Determine the (x, y) coordinate at the center of the cell enclosing the given text.  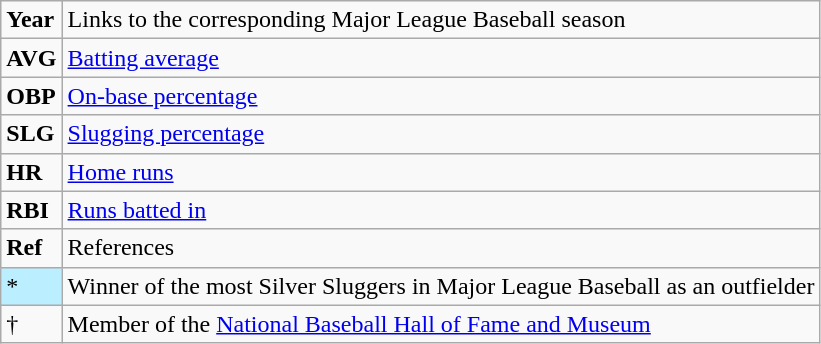
Year (32, 20)
References (441, 248)
OBP (32, 96)
† (32, 324)
Links to the corresponding Major League Baseball season (441, 20)
On-base percentage (441, 96)
HR (32, 172)
Ref (32, 248)
Runs batted in (441, 210)
AVG (32, 58)
Home runs (441, 172)
Batting average (441, 58)
Slugging percentage (441, 134)
Member of the National Baseball Hall of Fame and Museum (441, 324)
RBI (32, 210)
Winner of the most Silver Sluggers in Major League Baseball as an outfielder (441, 286)
* (32, 286)
SLG (32, 134)
